Pinpoint the cell where the given text exists, returning its [X, Y] midpoint coordinate. 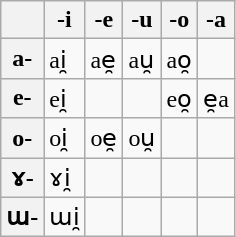
-i [64, 20]
-o [180, 20]
e- [22, 98]
ai̯ [64, 59]
ao̯ [180, 59]
a- [22, 59]
ou̯ [142, 138]
au̯ [142, 59]
-u [142, 20]
ɯ- [22, 217]
oe̯ [104, 138]
ɯi̯ [64, 217]
e̯a [216, 98]
ɤ- [22, 178]
ɤi̯ [64, 178]
ae̯ [104, 59]
oi̯ [64, 138]
eo̯ [180, 98]
-a [216, 20]
ei̯ [64, 98]
-e [104, 20]
o- [22, 138]
